Find where the given text appears and provide that cell's center as (x, y) coordinate. 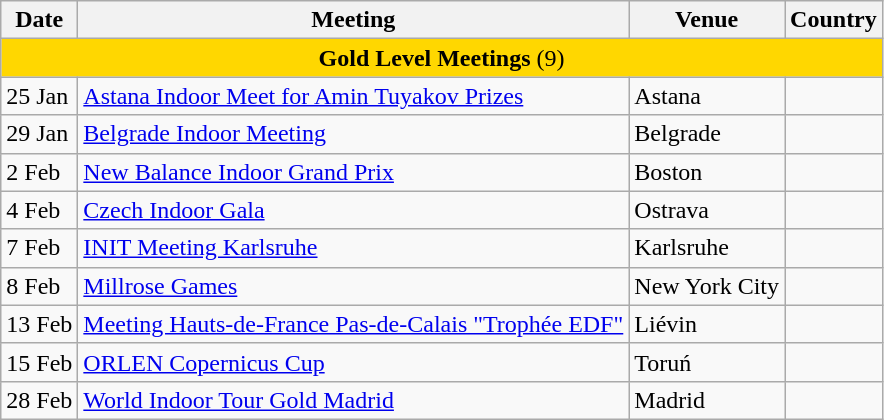
Date (40, 20)
4 Feb (40, 210)
Belgrade (707, 134)
Millrose Games (354, 286)
Toruń (707, 362)
Gold Level Meetings (9) (442, 58)
Astana (707, 96)
13 Feb (40, 324)
7 Feb (40, 248)
2 Feb (40, 172)
29 Jan (40, 134)
Czech Indoor Gala (354, 210)
8 Feb (40, 286)
INIT Meeting Karlsruhe (354, 248)
Meeting Hauts-de-France Pas-de-Calais "Trophée EDF" (354, 324)
Belgrade Indoor Meeting (354, 134)
28 Feb (40, 400)
Astana Indoor Meet for Amin Tuyakov Prizes (354, 96)
Ostrava (707, 210)
Venue (707, 20)
Madrid (707, 400)
Karlsruhe (707, 248)
Boston (707, 172)
World Indoor Tour Gold Madrid (354, 400)
Country (834, 20)
15 Feb (40, 362)
ORLEN Copernicus Cup (354, 362)
New Balance Indoor Grand Prix (354, 172)
Liévin (707, 324)
25 Jan (40, 96)
New York City (707, 286)
Meeting (354, 20)
